Pinpoint the cell where the given text exists, returning its (x, y) midpoint coordinate. 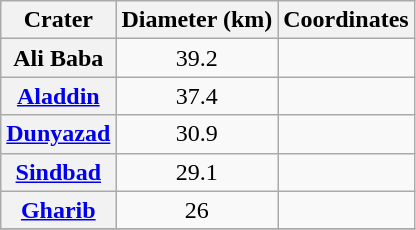
29.1 (197, 172)
26 (197, 210)
Coordinates (346, 20)
Sindbad (58, 172)
Dunyazad (58, 134)
39.2 (197, 58)
Crater (58, 20)
37.4 (197, 96)
Ali Baba (58, 58)
Diameter (km) (197, 20)
Gharib (58, 210)
Aladdin (58, 96)
30.9 (197, 134)
